For the text-containing cell, return its midpoint in [X, Y] coordinate format. 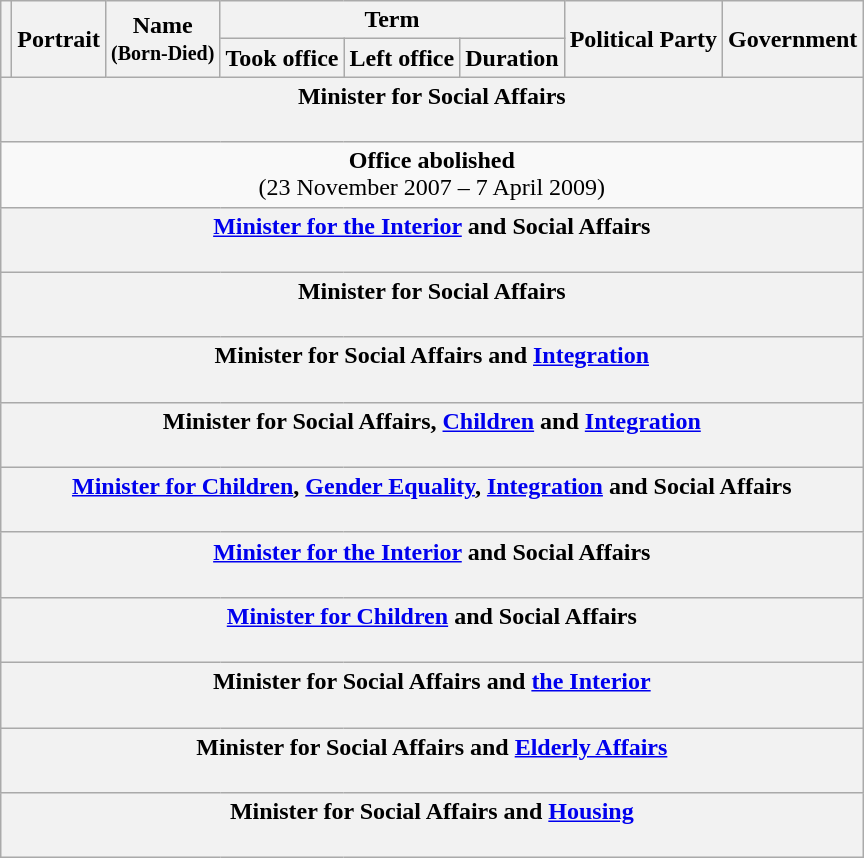
Took office [282, 58]
Duration [512, 58]
Minister for Social Affairs and Housing [432, 826]
Minister for Social Affairs and Elderly Affairs [432, 760]
Term [392, 20]
Minister for Social Affairs and Integration [432, 370]
Minister for Social Affairs, Children and Integration [432, 434]
Minister for Social Affairs and the Interior [432, 694]
Name(Born-Died) [162, 39]
Portrait [59, 39]
Government [792, 39]
Office abolished(23 November 2007 – 7 April 2009) [432, 174]
Political Party [643, 39]
Minister for Children and Social Affairs [432, 630]
Left office [402, 58]
Minister for Children, Gender Equality, Integration and Social Affairs [432, 500]
